Determine the [X, Y] coordinate at the center of the cell enclosing the given text.  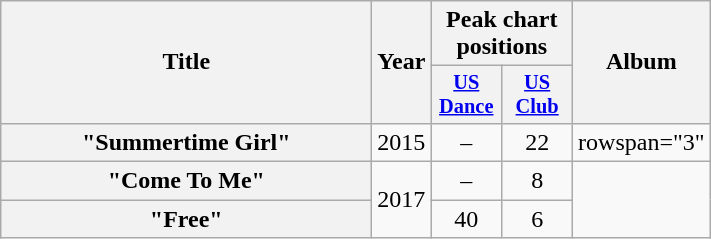
22 [538, 142]
USClub [538, 95]
USDance [466, 95]
Title [186, 62]
Year [402, 62]
Peak chart positions [502, 34]
40 [466, 219]
"Come To Me" [186, 181]
rowspan="3" [642, 142]
6 [538, 219]
2017 [402, 200]
Album [642, 62]
8 [538, 181]
"Summertime Girl" [186, 142]
"Free" [186, 219]
2015 [402, 142]
